From the cell containing the given text, extract its center point as (X, Y) coordinate. 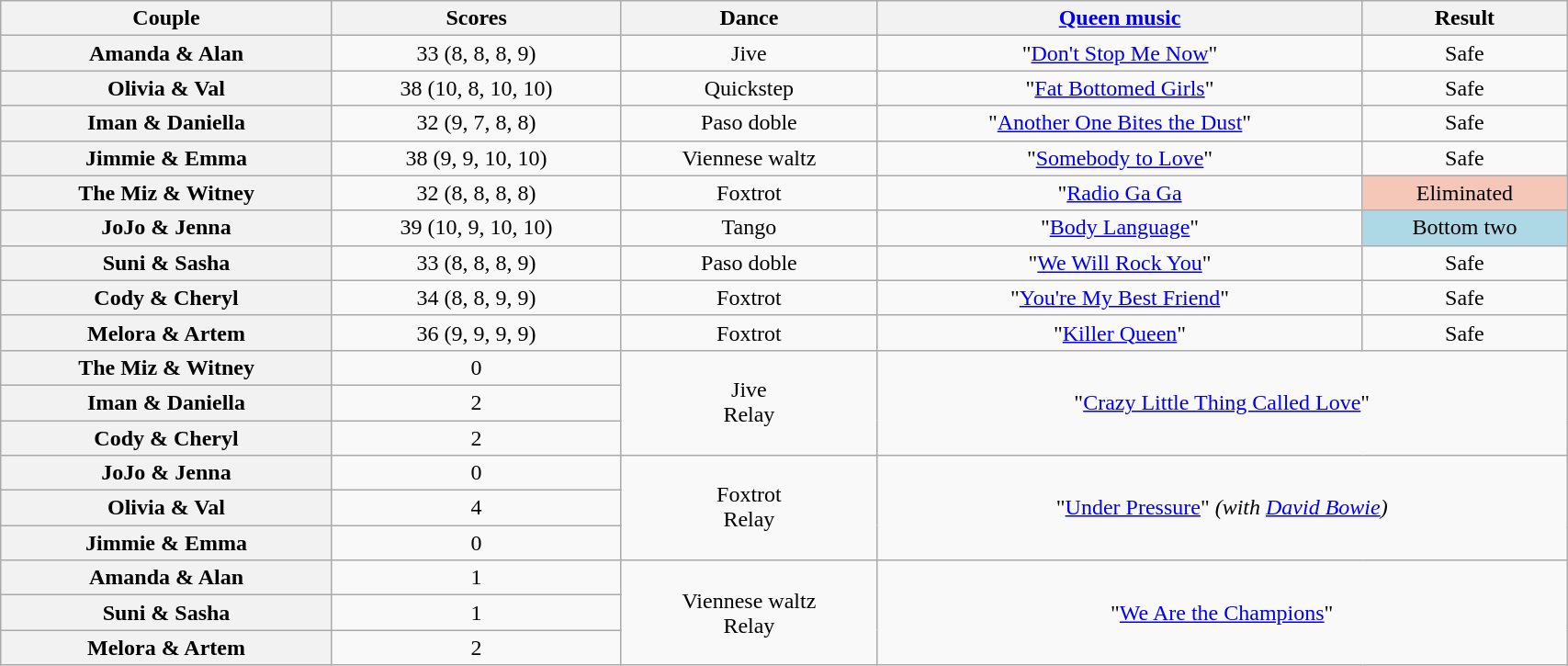
34 (8, 8, 9, 9) (476, 298)
Tango (750, 228)
"Another One Bites the Dust" (1120, 123)
Bottom two (1464, 228)
"Somebody to Love" (1120, 158)
38 (10, 8, 10, 10) (476, 88)
38 (9, 9, 10, 10) (476, 158)
Result (1464, 18)
JiveRelay (750, 402)
FoxtrotRelay (750, 508)
Viennese waltzRelay (750, 613)
"Don't Stop Me Now" (1120, 53)
"Radio Ga Ga (1120, 193)
"We Are the Champions" (1222, 613)
Dance (750, 18)
4 (476, 508)
"Killer Queen" (1120, 333)
32 (9, 7, 8, 8) (476, 123)
"Body Language" (1120, 228)
Couple (167, 18)
39 (10, 9, 10, 10) (476, 228)
"Fat Bottomed Girls" (1120, 88)
Eliminated (1464, 193)
"Crazy Little Thing Called Love" (1222, 402)
Scores (476, 18)
Queen music (1120, 18)
Viennese waltz (750, 158)
"We Will Rock You" (1120, 263)
"Under Pressure" (with David Bowie) (1222, 508)
36 (9, 9, 9, 9) (476, 333)
Jive (750, 53)
Quickstep (750, 88)
32 (8, 8, 8, 8) (476, 193)
"You're My Best Friend" (1120, 298)
